Identify which cell holds the provided text, then report its (X, Y) central coordinate. 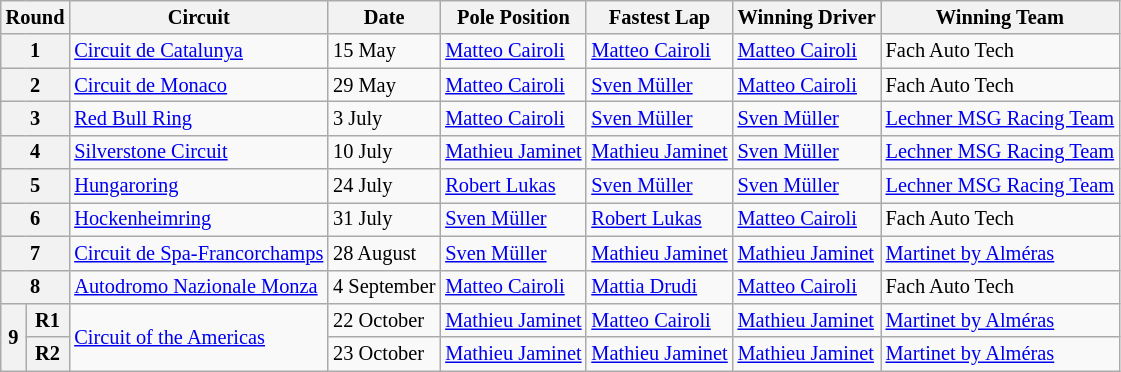
Red Bull Ring (198, 118)
10 July (384, 152)
R1 (48, 320)
22 October (384, 320)
Fastest Lap (659, 17)
7 (36, 253)
Circuit de Monaco (198, 85)
4 September (384, 287)
Circuit de Catalunya (198, 51)
Winning Team (1000, 17)
Autodromo Nazionale Monza (198, 287)
6 (36, 219)
9 (14, 336)
29 May (384, 85)
5 (36, 186)
Hungaroring (198, 186)
28 August (384, 253)
Pole Position (513, 17)
4 (36, 152)
3 (36, 118)
Mattia Drudi (659, 287)
3 July (384, 118)
Hockenheimring (198, 219)
Circuit of the Americas (198, 336)
8 (36, 287)
23 October (384, 354)
Circuit (198, 17)
Circuit de Spa-Francorchamps (198, 253)
1 (36, 51)
31 July (384, 219)
Date (384, 17)
Winning Driver (807, 17)
15 May (384, 51)
Silverstone Circuit (198, 152)
24 July (384, 186)
2 (36, 85)
R2 (48, 354)
Round (36, 17)
